Determine the (X, Y) coordinate at the center of the cell enclosing the given text.  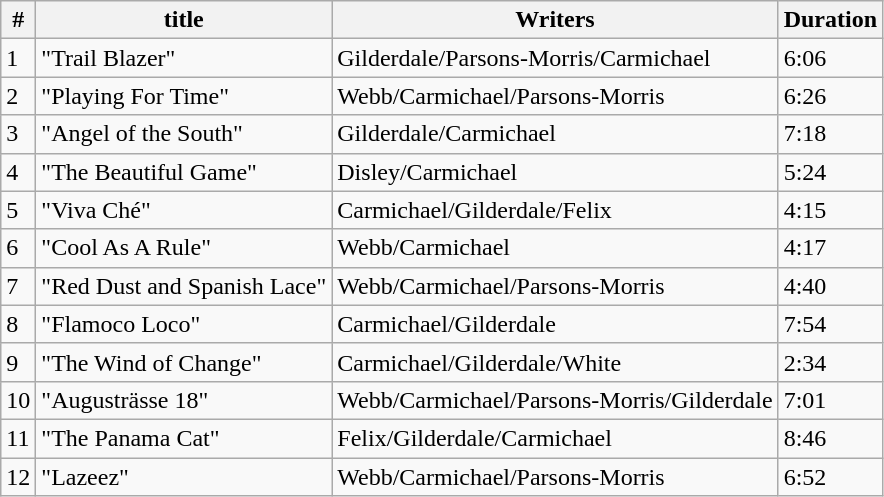
4 (18, 172)
Webb/Carmichael (555, 248)
# (18, 20)
9 (18, 362)
5:24 (830, 172)
Gilderdale/Carmichael (555, 134)
Gilderdale/Parsons-Morris/Carmichael (555, 58)
5 (18, 210)
6:52 (830, 477)
7:54 (830, 324)
6:06 (830, 58)
1 (18, 58)
Duration (830, 20)
7 (18, 286)
"Trail Blazer" (184, 58)
2:34 (830, 362)
3 (18, 134)
"Red Dust and Spanish Lace" (184, 286)
"Angel of the South" (184, 134)
title (184, 20)
"Viva Ché" (184, 210)
Carmichael/Gilderdale/White (555, 362)
4:15 (830, 210)
8:46 (830, 438)
Carmichael/Gilderdale (555, 324)
12 (18, 477)
8 (18, 324)
10 (18, 400)
"Cool As A Rule" (184, 248)
"Playing For Time" (184, 96)
7:01 (830, 400)
6:26 (830, 96)
2 (18, 96)
Writers (555, 20)
Carmichael/Gilderdale/Felix (555, 210)
"The Beautiful Game" (184, 172)
Disley/Carmichael (555, 172)
Felix/Gilderdale/Carmichael (555, 438)
"The Wind of Change" (184, 362)
"Augusträsse 18" (184, 400)
6 (18, 248)
11 (18, 438)
7:18 (830, 134)
"Lazeez" (184, 477)
"The Panama Cat" (184, 438)
Webb/Carmichael/Parsons-Morris/Gilderdale (555, 400)
"Flamoco Loco" (184, 324)
4:17 (830, 248)
4:40 (830, 286)
